Locate the cell with the specified text and output its [x, y] center coordinate. 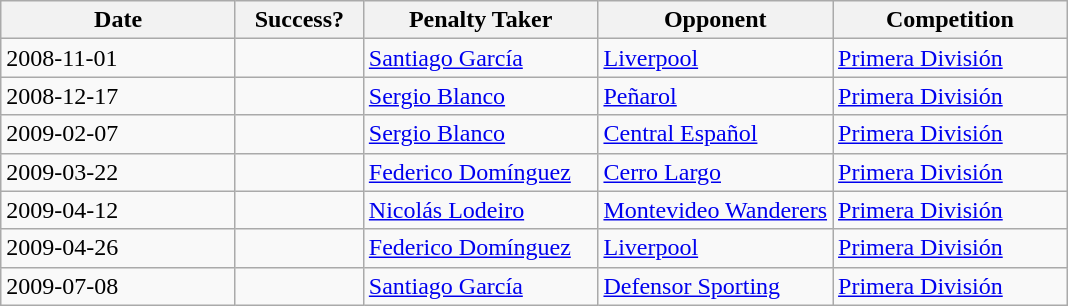
2009-02-07 [118, 134]
Peñarol [716, 96]
Date [118, 20]
2009-04-12 [118, 210]
2008-11-01 [118, 58]
Nicolás Lodeiro [480, 210]
2008-12-17 [118, 96]
Penalty Taker [480, 20]
Cerro Largo [716, 172]
Success? [299, 20]
Opponent [716, 20]
2009-03-22 [118, 172]
2009-07-08 [118, 286]
Central Español [716, 134]
Competition [950, 20]
Montevideo Wanderers [716, 210]
Defensor Sporting [716, 286]
2009-04-26 [118, 248]
